Return the (X, Y) coordinate for the center point of the cell that contains the specified text.  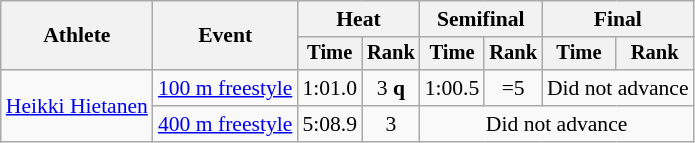
Semifinal (481, 19)
5:08.9 (330, 124)
Final (618, 19)
1:01.0 (330, 88)
100 m freestyle (225, 88)
Heat (358, 19)
1:00.5 (452, 88)
=5 (513, 88)
400 m freestyle (225, 124)
Heikki Hietanen (77, 106)
3 q (391, 88)
Athlete (77, 36)
Event (225, 36)
3 (391, 124)
